Locate the cell with the specified text and output its [X, Y] center coordinate. 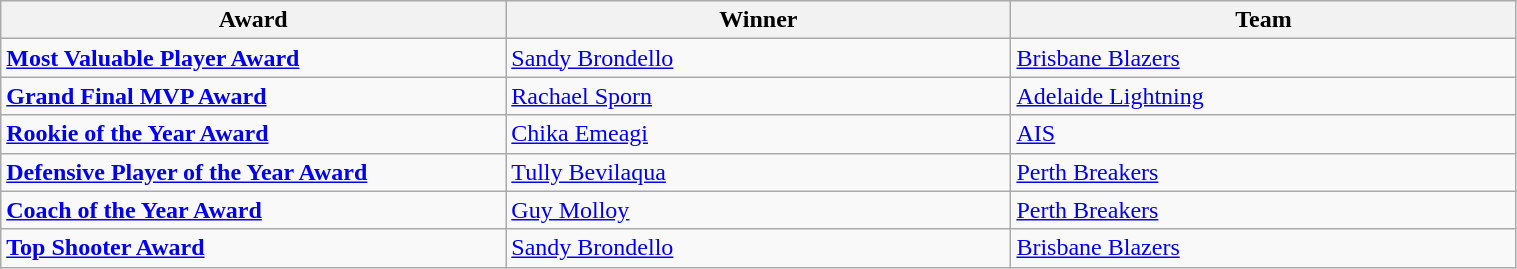
Coach of the Year Award [254, 210]
Grand Final MVP Award [254, 96]
Rookie of the Year Award [254, 134]
Guy Molloy [758, 210]
Most Valuable Player Award [254, 58]
Adelaide Lightning [1264, 96]
AIS [1264, 134]
Tully Bevilaqua [758, 172]
Winner [758, 20]
Award [254, 20]
Team [1264, 20]
Chika Emeagi [758, 134]
Rachael Sporn [758, 96]
Defensive Player of the Year Award [254, 172]
Top Shooter Award [254, 248]
